Identify which cell holds the provided text, then report its (x, y) central coordinate. 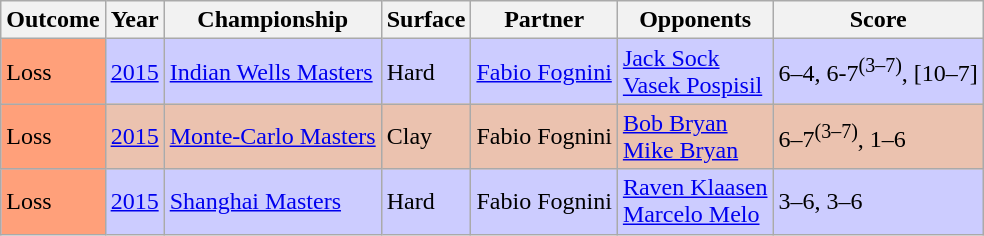
Score (878, 20)
Jack Sock Vasek Pospisil (695, 72)
Partner (544, 20)
Indian Wells Masters (272, 72)
Outcome (53, 20)
Monte-Carlo Masters (272, 136)
Bob Bryan Mike Bryan (695, 136)
6–7(3–7), 1–6 (878, 136)
Surface (426, 20)
6–4, 6-7(3–7), [10–7] (878, 72)
Championship (272, 20)
Clay (426, 136)
Opponents (695, 20)
Raven Klaasen Marcelo Melo (695, 202)
Year (134, 20)
3–6, 3–6 (878, 202)
Shanghai Masters (272, 202)
